Provide the (x, y) coordinate of the cell's center where the given text is located.  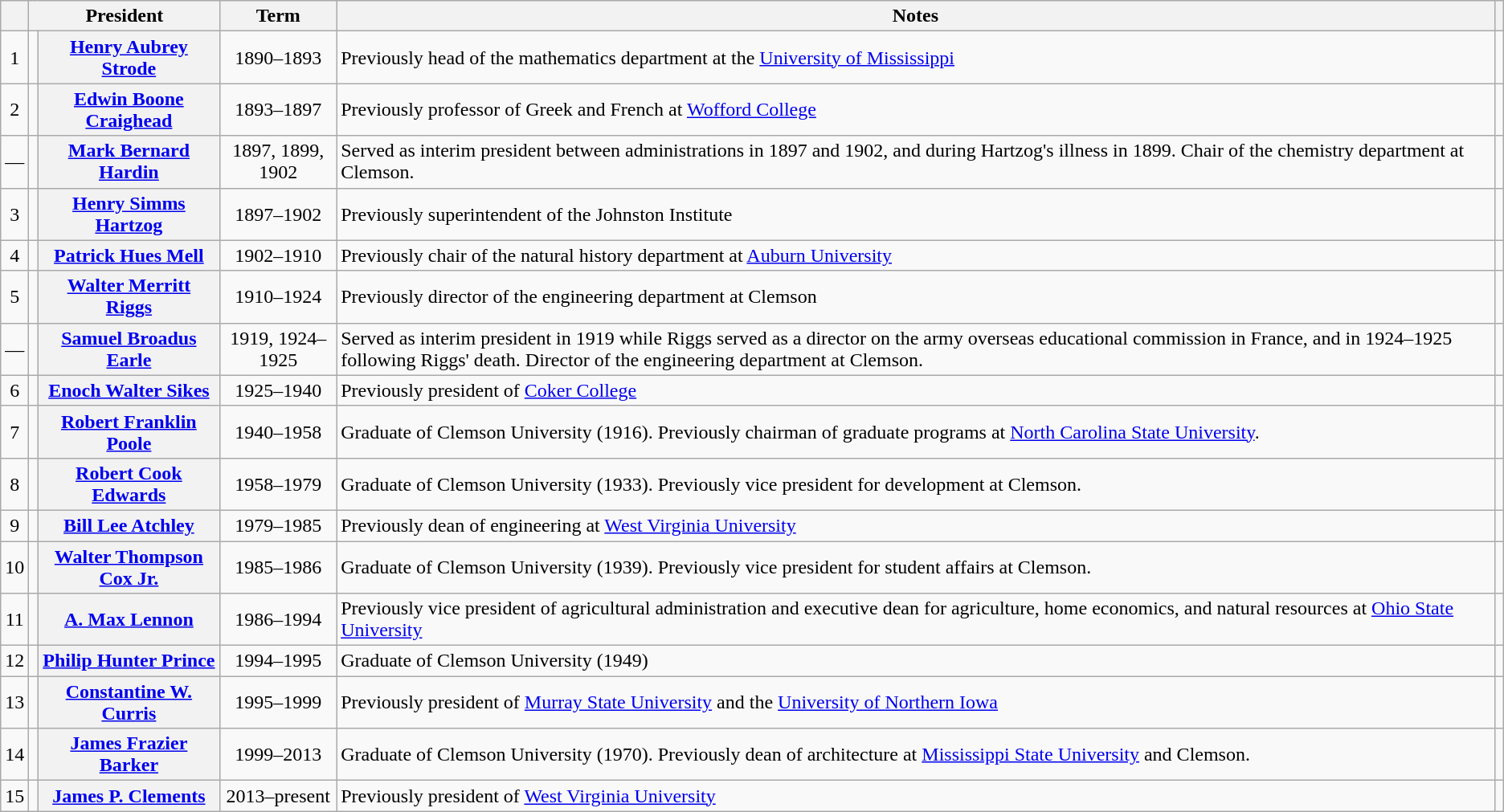
Term (278, 16)
1986–1994 (278, 620)
3 (14, 214)
4 (14, 255)
Edwin Boone Craighead (129, 109)
Graduate of Clemson University (1949) (916, 661)
10 (14, 567)
Graduate of Clemson University (1939). Previously vice president for student affairs at Clemson. (916, 567)
1893–1897 (278, 109)
Previously professor of Greek and French at Wofford College (916, 109)
1995–1999 (278, 702)
Previously director of the engineering department at Clemson (916, 297)
James Frazier Barker (129, 755)
Graduate of Clemson University (1916). Previously chairman of graduate programs at North Carolina State University. (916, 432)
Henry Simms Hartzog (129, 214)
Previously head of the mathematics department at the University of Mississippi (916, 58)
15 (14, 796)
5 (14, 297)
1902–1910 (278, 255)
James P. Clements (129, 796)
President (125, 16)
Henry Aubrey Strode (129, 58)
Previously president of Murray State University and the University of Northern Iowa (916, 702)
1919, 1924–1925 (278, 349)
1897–1902 (278, 214)
Bill Lee Atchley (129, 525)
Constantine W. Curris (129, 702)
Robert Cook Edwards (129, 484)
Previously president of Coker College (916, 390)
1985–1986 (278, 567)
1940–1958 (278, 432)
1 (14, 58)
1910–1924 (278, 297)
2 (14, 109)
6 (14, 390)
Graduate of Clemson University (1933). Previously vice president for development at Clemson. (916, 484)
A. Max Lennon (129, 620)
1979–1985 (278, 525)
1958–1979 (278, 484)
Previously president of West Virginia University (916, 796)
11 (14, 620)
Patrick Hues Mell (129, 255)
2013–present (278, 796)
1999–2013 (278, 755)
Samuel Broadus Earle (129, 349)
1925–1940 (278, 390)
13 (14, 702)
Previously chair of the natural history department at Auburn University (916, 255)
7 (14, 432)
8 (14, 484)
Previously dean of engineering at West Virginia University (916, 525)
1897, 1899, 1902 (278, 162)
9 (14, 525)
Notes (916, 16)
Robert Franklin Poole (129, 432)
Walter Merritt Riggs (129, 297)
Previously superintendent of the Johnston Institute (916, 214)
1890–1893 (278, 58)
12 (14, 661)
Mark Bernard Hardin (129, 162)
Philip Hunter Prince (129, 661)
Walter Thompson Cox Jr. (129, 567)
1994–1995 (278, 661)
14 (14, 755)
Graduate of Clemson University (1970). Previously dean of architecture at Mississippi State University and Clemson. (916, 755)
Enoch Walter Sikes (129, 390)
